Extract the [X, Y] coordinate from the center of the cell holding the provided text.  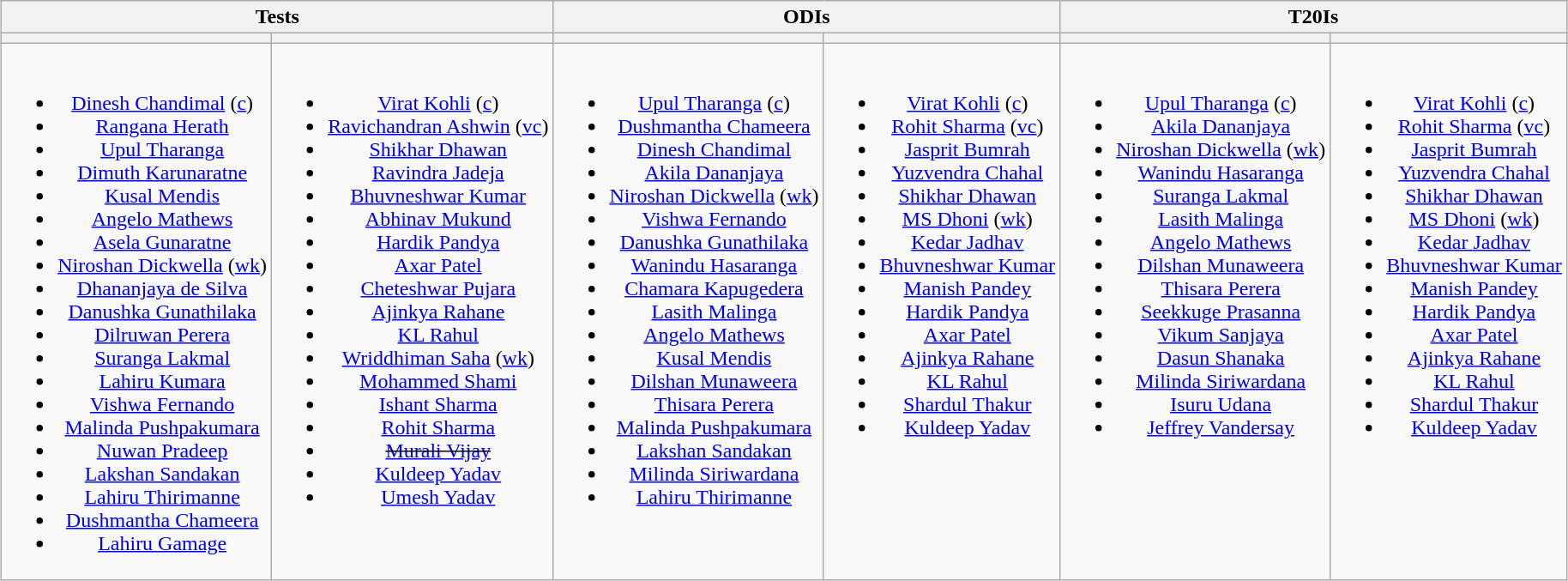
Tests [278, 17]
ODIs [806, 17]
T20Is [1314, 17]
